Find where the given text appears and provide that cell's center as [X, Y] coordinate. 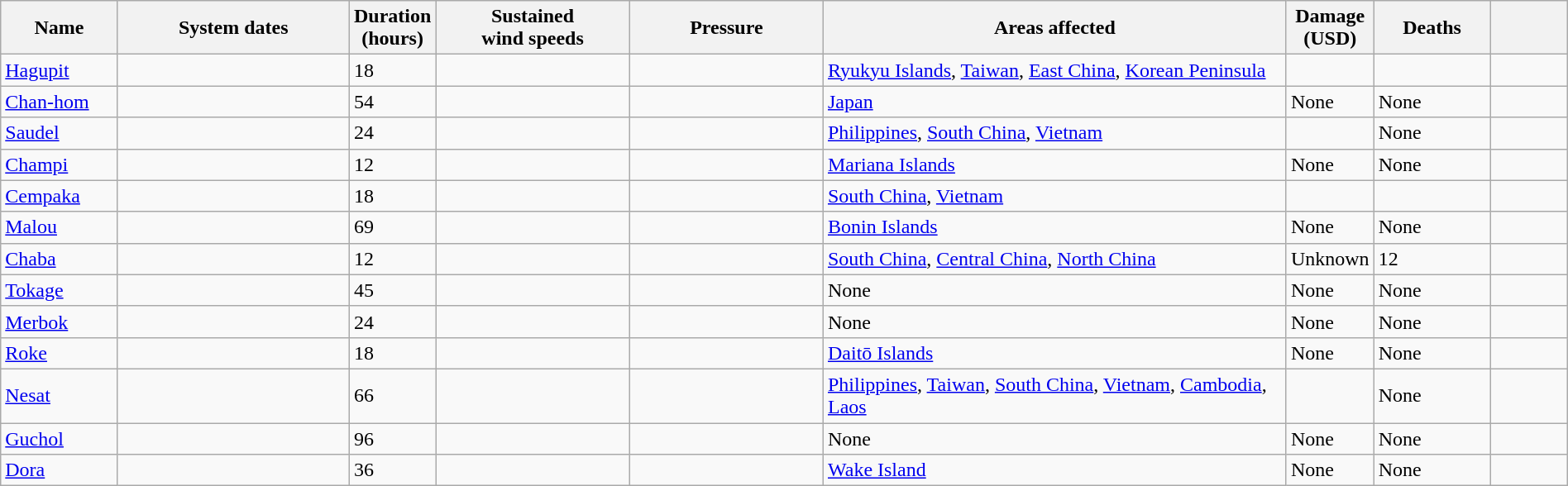
Guchol [60, 439]
South China, Central China, North China [1054, 259]
Philippines, South China, Vietnam [1054, 133]
96 [392, 439]
Chan-hom [60, 102]
66 [392, 395]
Areas affected [1054, 28]
Daitō Islands [1054, 353]
Sustainedwind speeds [533, 28]
Nesat [60, 395]
Ryukyu Islands, Taiwan, East China, Korean Peninsula [1054, 70]
Unknown [1330, 259]
36 [392, 470]
Chaba [60, 259]
Pressure [726, 28]
Duration(hours) [392, 28]
Mariana Islands [1054, 164]
69 [392, 227]
Saudel [60, 133]
Tokage [60, 290]
South China, Vietnam [1054, 196]
Champi [60, 164]
Bonin Islands [1054, 227]
Dora [60, 470]
Japan [1054, 102]
Malou [60, 227]
Wake Island [1054, 470]
Cempaka [60, 196]
Roke [60, 353]
Hagupit [60, 70]
54 [392, 102]
Damage(USD) [1330, 28]
Merbok [60, 322]
Philippines, Taiwan, South China, Vietnam, Cambodia, Laos [1054, 395]
45 [392, 290]
Name [60, 28]
Deaths [1432, 28]
System dates [233, 28]
